Determine the (X, Y) coordinate at the center of the cell enclosing the given text.  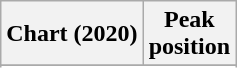
Peakposition (189, 34)
Chart (2020) (72, 34)
